Scan for the cell matching the given text and deliver its [x, y] coordinate at center. 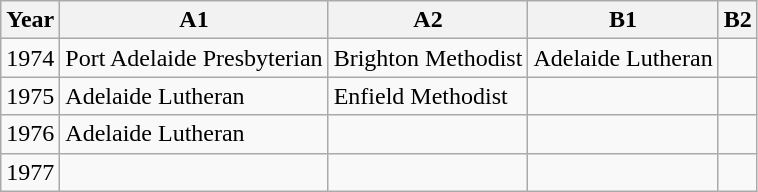
1974 [30, 58]
B1 [623, 20]
1976 [30, 134]
Port Adelaide Presbyterian [194, 58]
A1 [194, 20]
1977 [30, 172]
Brighton Methodist [428, 58]
B2 [738, 20]
1975 [30, 96]
A2 [428, 20]
Year [30, 20]
Enfield Methodist [428, 96]
